Scan for the cell matching the given text and deliver its [x, y] coordinate at center. 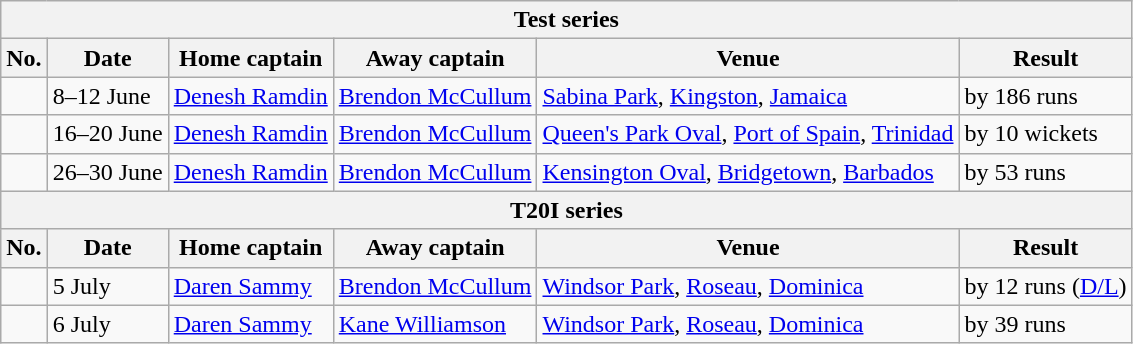
16–20 June [108, 134]
Kensington Oval, Bridgetown, Barbados [748, 172]
Test series [566, 20]
6 July [108, 324]
by 10 wickets [1046, 134]
8–12 June [108, 96]
by 186 runs [1046, 96]
Queen's Park Oval, Port of Spain, Trinidad [748, 134]
by 39 runs [1046, 324]
Kane Williamson [435, 324]
by 12 runs (D/L) [1046, 286]
Sabina Park, Kingston, Jamaica [748, 96]
T20I series [566, 210]
26–30 June [108, 172]
by 53 runs [1046, 172]
5 July [108, 286]
